Search for the cell housing the specified text and yield its [x, y] center coordinate. 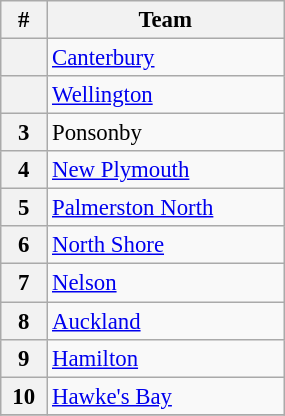
8 [24, 321]
4 [24, 170]
6 [24, 245]
# [24, 20]
Wellington [166, 95]
10 [24, 396]
New Plymouth [166, 170]
9 [24, 358]
Hamilton [166, 358]
Auckland [166, 321]
Palmerston North [166, 208]
3 [24, 133]
5 [24, 208]
North Shore [166, 245]
Canterbury [166, 58]
Team [166, 20]
7 [24, 283]
Nelson [166, 283]
Hawke's Bay [166, 396]
Ponsonby [166, 133]
